Provide the (x, y) coordinate of the cell's center where the given text is located.  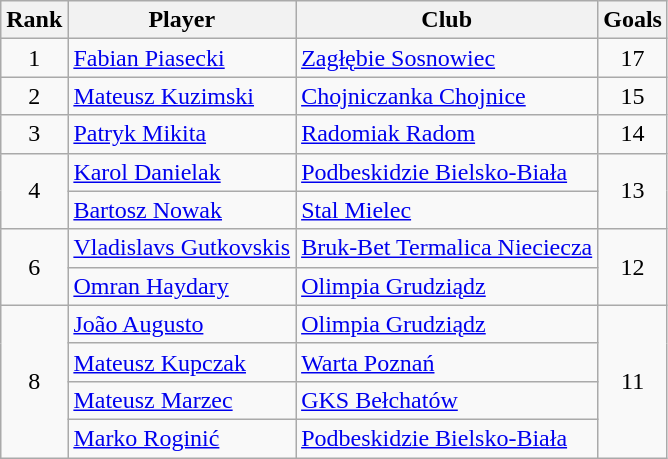
Radomiak Radom (447, 134)
Player (182, 20)
Club (447, 20)
6 (34, 267)
Rank (34, 20)
1 (34, 58)
Vladislavs Gutkovskis (182, 248)
2 (34, 96)
Bruk-Bet Termalica Nieciecza (447, 248)
Karol Danielak (182, 172)
Omran Haydary (182, 286)
João Augusto (182, 324)
Zagłębie Sosnowiec (447, 58)
Goals (633, 20)
17 (633, 58)
Bartosz Nowak (182, 210)
15 (633, 96)
Mateusz Kupczak (182, 362)
Chojniczanka Chojnice (447, 96)
4 (34, 191)
13 (633, 191)
Marko Roginić (182, 438)
Patryk Mikita (182, 134)
Mateusz Kuzimski (182, 96)
3 (34, 134)
12 (633, 267)
14 (633, 134)
8 (34, 381)
Warta Poznań (447, 362)
Stal Mielec (447, 210)
GKS Bełchatów (447, 400)
Fabian Piasecki (182, 58)
11 (633, 381)
Mateusz Marzec (182, 400)
